Pinpoint the cell where the given text exists, returning its (X, Y) midpoint coordinate. 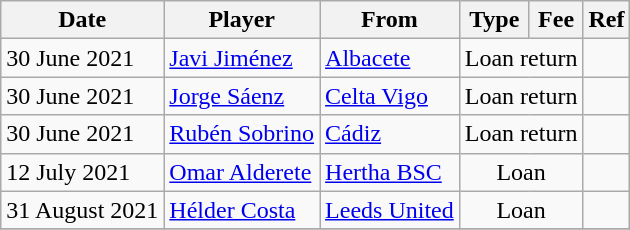
Hélder Costa (242, 210)
Javi Jiménez (242, 58)
Fee (556, 20)
31 August 2021 (82, 210)
Albacete (390, 58)
Jorge Sáenz (242, 96)
Omar Alderete (242, 172)
From (390, 20)
Celta Vigo (390, 96)
Player (242, 20)
Hertha BSC (390, 172)
Cádiz (390, 134)
Date (82, 20)
Rubén Sobrino (242, 134)
Type (494, 20)
Ref (606, 20)
12 July 2021 (82, 172)
Leeds United (390, 210)
